Locate the cell with the specified text and output its (x, y) center coordinate. 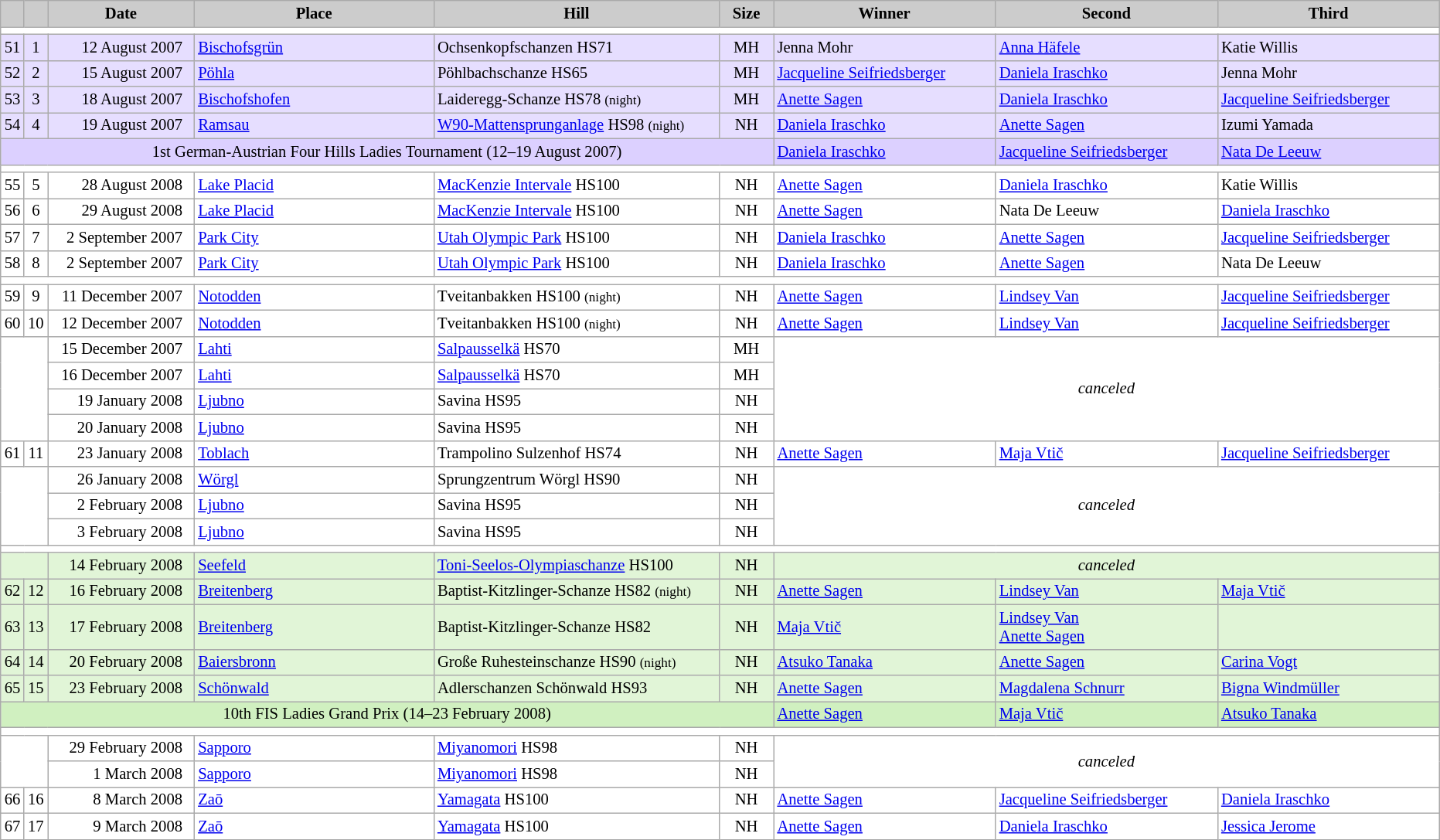
16 (36, 800)
Adlerschanzen Schönwald HS93 (577, 689)
5 (36, 185)
16 December 2007 (121, 375)
15 August 2007 (121, 73)
Place (314, 13)
Magdalena Schnurr (1107, 689)
11 (36, 454)
59 (12, 297)
66 (12, 800)
3 February 2008 (121, 532)
W90-Mattensprunganlage HS98 (night) (577, 125)
Bischofsgrün (314, 47)
2 (36, 73)
Ramsau (314, 125)
11 December 2007 (121, 297)
Sprungzentrum Wörgl HS90 (577, 480)
Jessica Jerome (1328, 826)
56 (12, 211)
26 January 2008 (121, 480)
9 (36, 297)
Bischofshofen (314, 100)
17 February 2008 (121, 627)
29 August 2008 (121, 211)
Toblach (314, 454)
Trampolino Sulzenhof HS74 (577, 454)
53 (12, 100)
Izumi Yamada (1328, 125)
17 (36, 826)
Hill (577, 13)
14 (36, 662)
6 (36, 211)
Second (1107, 13)
58 (12, 264)
Baiersbronn (314, 662)
10th FIS Ladies Grand Prix (14–23 February 2008) (387, 714)
2 February 2008 (121, 505)
15 December 2007 (121, 349)
65 (12, 689)
Size (747, 13)
19 August 2007 (121, 125)
Date (121, 13)
23 January 2008 (121, 454)
28 August 2008 (121, 185)
Toni-Seelos-Olympiaschanze HS100 (577, 565)
15 (36, 689)
7 (36, 237)
1st German-Austrian Four Hills Ladies Tournament (12–19 August 2007) (387, 151)
Ochsenkopfschanzen HS71 (577, 47)
13 (36, 627)
52 (12, 73)
8 (36, 264)
4 (36, 125)
Pöhla (314, 73)
20 January 2008 (121, 427)
8 March 2008 (121, 800)
12 (36, 591)
20 February 2008 (121, 662)
Seefeld (314, 565)
16 February 2008 (121, 591)
Carina Vogt (1328, 662)
55 (12, 185)
61 (12, 454)
Wörgl (314, 480)
10 (36, 323)
14 February 2008 (121, 565)
18 August 2007 (121, 100)
Third (1328, 13)
Große Ruhesteinschanze HS90 (night) (577, 662)
67 (12, 826)
1 (36, 47)
9 March 2008 (121, 826)
1 March 2008 (121, 774)
62 (12, 591)
63 (12, 627)
29 February 2008 (121, 748)
23 February 2008 (121, 689)
Schönwald (314, 689)
57 (12, 237)
Baptist-Kitzlinger-Schanze HS82 (night) (577, 591)
19 January 2008 (121, 401)
Bigna Windmüller (1328, 689)
51 (12, 47)
Pöhlbachschanze HS65 (577, 73)
64 (12, 662)
Laideregg-Schanze HS78 (night) (577, 100)
12 December 2007 (121, 323)
Anna Häfele (1107, 47)
Winner (884, 13)
54 (12, 125)
Lindsey Van Anette Sagen (1107, 627)
3 (36, 100)
Baptist-Kitzlinger-Schanze HS82 (577, 627)
60 (12, 323)
12 August 2007 (121, 47)
